Detect which cell encompasses the target text, then output its (X, Y) center coordinate. 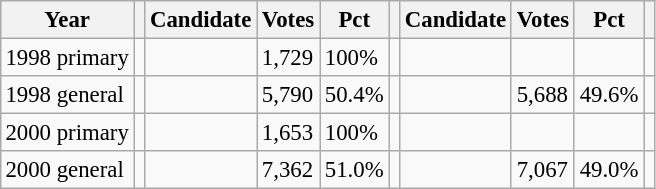
Year (67, 20)
5,790 (288, 95)
2000 primary (67, 133)
1998 general (67, 95)
49.0% (608, 170)
7,362 (288, 170)
7,067 (542, 170)
49.6% (608, 95)
51.0% (354, 170)
2000 general (67, 170)
5,688 (542, 95)
50.4% (354, 95)
1,729 (288, 57)
1998 primary (67, 57)
1,653 (288, 133)
